Search for the cell housing the specified text and yield its [X, Y] center coordinate. 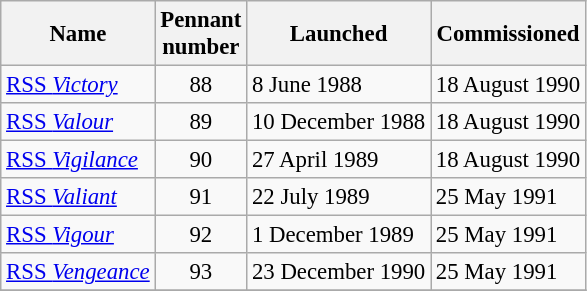
8 June 1988 [339, 85]
RSS Valiant [78, 197]
RSS Vigour [78, 235]
90 [201, 160]
RSS Valour [78, 122]
Commissioned [508, 34]
22 July 1989 [339, 197]
Launched [339, 34]
Pennantnumber [201, 34]
88 [201, 85]
89 [201, 122]
92 [201, 235]
RSS Victory [78, 85]
Name [78, 34]
10 December 1988 [339, 122]
27 April 1989 [339, 160]
RSS Vigilance [78, 160]
1 December 1989 [339, 235]
91 [201, 197]
